Search for the cell housing the specified text and yield its (X, Y) center coordinate. 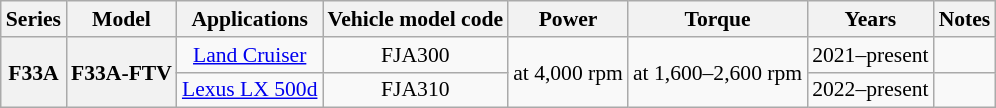
at 4,000 rpm (568, 72)
Years (870, 19)
Notes (965, 19)
Power (568, 19)
2021–present (870, 55)
Torque (718, 19)
Land Cruiser (250, 55)
FJA310 (415, 90)
F33A-FTV (122, 72)
at 1,600–2,600 rpm (718, 72)
Lexus LX 500d (250, 90)
F33A (34, 72)
FJA300 (415, 55)
Model (122, 19)
Vehicle model code (415, 19)
Series (34, 19)
2022–present (870, 90)
Applications (250, 19)
